Output the [X, Y] coordinate of the center of the cell containing the given text.  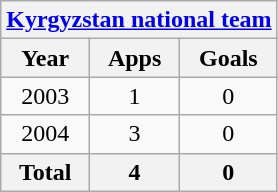
Total [46, 172]
2004 [46, 134]
3 [135, 134]
Apps [135, 58]
Kyrgyzstan national team [139, 20]
4 [135, 172]
1 [135, 96]
Goals [229, 58]
Year [46, 58]
2003 [46, 96]
